Output the (X, Y) coordinate of the center of the cell containing the given text.  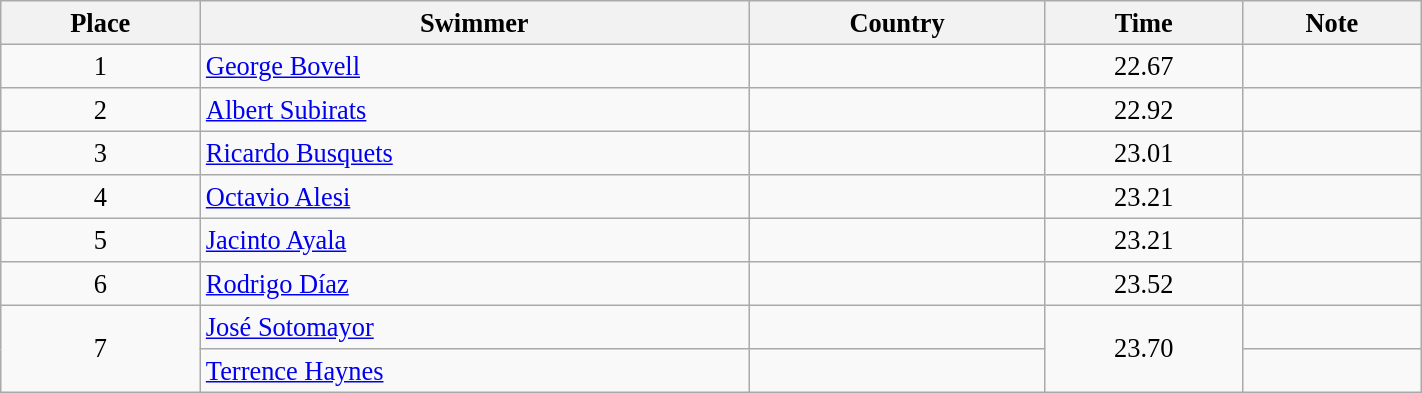
José Sotomayor (474, 327)
2 (100, 109)
1 (100, 66)
22.67 (1144, 66)
George Bovell (474, 66)
5 (100, 240)
23.70 (1144, 348)
Rodrigo Díaz (474, 284)
7 (100, 348)
Jacinto Ayala (474, 240)
Swimmer (474, 22)
Place (100, 22)
Octavio Alesi (474, 197)
Ricardo Busquets (474, 153)
Country (897, 22)
22.92 (1144, 109)
4 (100, 197)
6 (100, 284)
3 (100, 153)
Terrence Haynes (474, 371)
23.52 (1144, 284)
23.01 (1144, 153)
Time (1144, 22)
Note (1332, 22)
Albert Subirats (474, 109)
